Return the (x, y) coordinate for the center point of the cell that contains the specified text.  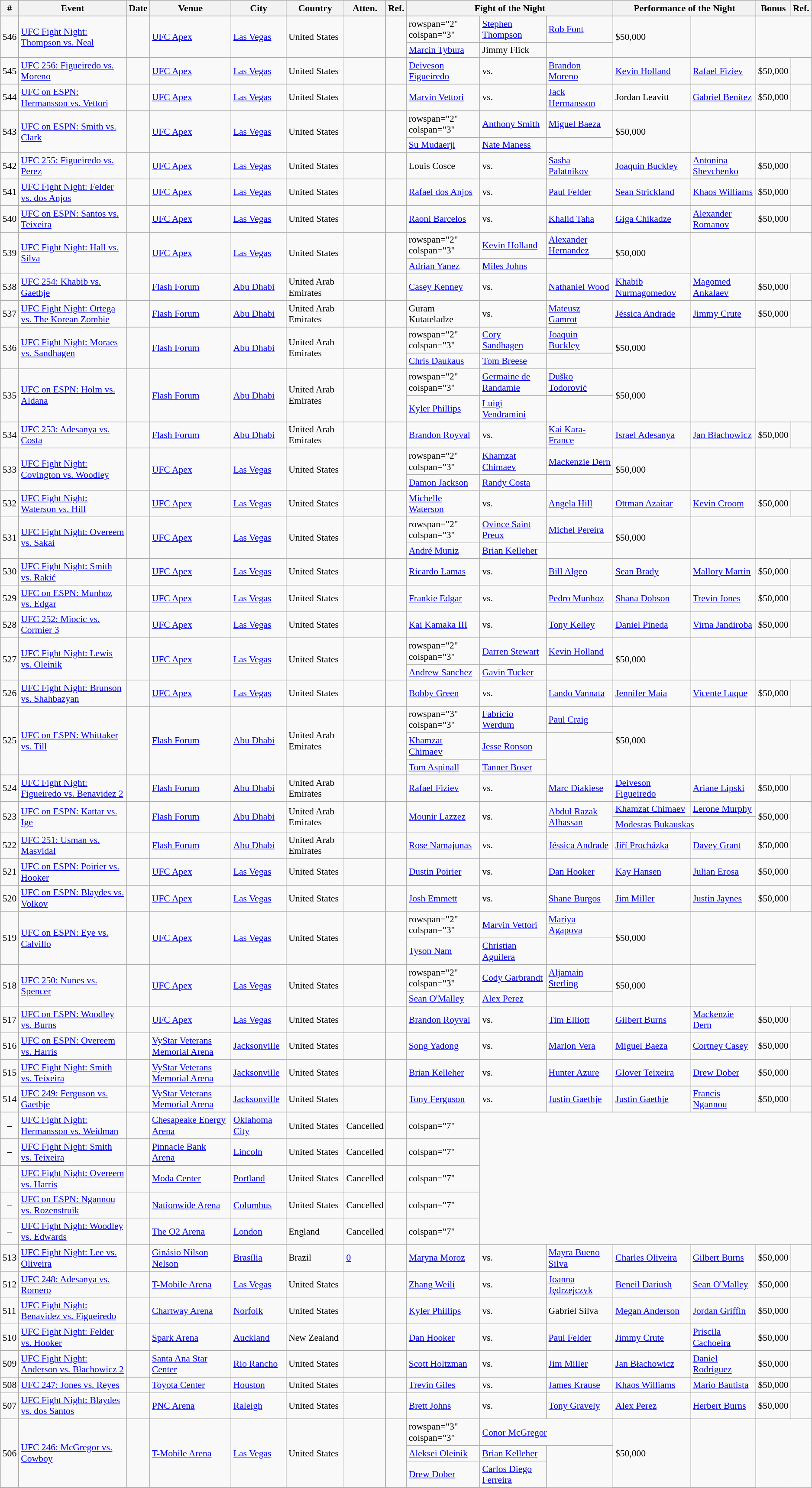
UFC on ESPN: Woodley vs. Burns (73, 1020)
UFC Fight Night: Thompson vs. Neal (73, 37)
Herbert Burns (723, 1406)
538 (10, 288)
Paul Craig (580, 720)
Charles Oliveira (652, 1258)
Cody Garbrandt (513, 978)
Modestas Bukauskas (684, 825)
535 (10, 396)
Jack Hermansson (580, 98)
Jordan Griffin (723, 1311)
UFC Fight Night: Smith vs. Rakić (73, 572)
523 (10, 817)
Chris Daukaus (443, 361)
515 (10, 1073)
542 (10, 166)
Beneil Dariush (652, 1285)
Michel Pereira (580, 530)
Song Yadong (443, 1047)
UFC on ESPN: Poirier vs. Hooker (73, 872)
Brasília (259, 1258)
UFC 254: Khabib vs. Gaethje (73, 288)
Zhang Weili (443, 1285)
Lerone Murphy (723, 809)
Brazil (315, 1258)
Glover Teixeira (652, 1073)
Mounir Lazzez (443, 817)
Israel Adesanya (652, 435)
UFC Fight Night: Felder vs. dos Anjos (73, 192)
Fabrício Werdum (513, 720)
Santa Ana Star Center (191, 1364)
536 (10, 348)
Oklahoma City (259, 1125)
City (259, 8)
534 (10, 435)
507 (10, 1406)
533 (10, 470)
UFC Fight Night: Overeem vs. Sakai (73, 538)
UFC 249: Ferguson vs. Gaethje (73, 1099)
UFC Fight Night: Moraes vs. Sandhagen (73, 348)
546 (10, 37)
Gabriel Silva (580, 1311)
Fight of the Night (510, 8)
Jimmy Flick (513, 50)
Mallory Martin (723, 572)
Lando Vannata (580, 693)
Shane Burgos (580, 898)
Stephen Thompson (513, 29)
Brandon Moreno (580, 71)
UFC on ESPN: Santos vs. Teixeira (73, 219)
UFC 248: Adesanya vs. Romero (73, 1285)
Christian Aguilera (513, 951)
Megan Anderson (652, 1311)
André Muniz (443, 551)
512 (10, 1285)
Jesse Ronson (513, 746)
Kai Kamaka III (443, 625)
UFC Fight Night: Ortega vs. The Korean Zombie (73, 314)
Gavin Tucker (513, 672)
Auckland (259, 1338)
Alexander Hernandez (580, 245)
Kai Kara-France (580, 435)
UFC Fight Night: Woodley vs. Edwards (73, 1232)
Guram Kutateladze (443, 314)
Trevin Jones (723, 599)
UFC Fight Night: Lee vs. Oliveira (73, 1258)
Frankie Edgar (443, 599)
Bobby Green (443, 693)
Khalid Taha (580, 219)
Darren Stewart (513, 652)
526 (10, 693)
Louis Cosce (443, 166)
Atten. (365, 8)
UFC on ESPN: Eye vs. Calvillo (73, 938)
Tony Kelley (580, 625)
UFC Fight Night: Figueiredo vs. Benavidez 2 (73, 788)
Ginásio Nilson Nelson (191, 1258)
Marc Diakiese (580, 788)
543 (10, 132)
Tyson Nam (443, 951)
517 (10, 1020)
James Krause (580, 1385)
Angela Hill (580, 503)
UFC 256: Figueiredo vs. Moreno (73, 71)
Gabriel Benítez (723, 98)
Anthony Smith (513, 124)
Rose Namajunas (443, 846)
518 (10, 986)
Daniel Pineda (652, 625)
Aleksei Oleinik (443, 1453)
Houston (259, 1385)
525 (10, 741)
Jiří Procházka (652, 846)
Tom Aspinall (443, 767)
Rio Rancho (259, 1364)
Rafael dos Anjos (443, 192)
Shana Dobson (652, 599)
Khabib Nurmagomedov (652, 288)
545 (10, 71)
511 (10, 1311)
UFC 255: Figueiredo vs. Perez (73, 166)
Dustin Poirier (443, 872)
540 (10, 219)
Rob Font (580, 29)
516 (10, 1047)
Pedro Munhoz (580, 599)
UFC on ESPN: Munhoz vs. Edgar (73, 599)
UFC Fight Night: Brunson vs. Shahbazyan (73, 693)
537 (10, 314)
UFC Fight Night: Anderson vs. Błachowicz 2 (73, 1364)
UFC Fight Night: Felder vs. Hooker (73, 1338)
Germaine de Randamie (513, 382)
# (10, 8)
Su Mudaerji (443, 145)
509 (10, 1364)
Performance of the Night (684, 8)
UFC 246: McGregor vs. Cowboy (73, 1453)
Cortney Casey (723, 1047)
544 (10, 98)
Kay Hansen (652, 872)
Mateusz Gamrot (580, 314)
Cory Sandhagen (513, 340)
513 (10, 1258)
UFC 252: Miocic vs. Cormier 3 (73, 625)
Columbus (259, 1205)
UFC on ESPN: Hermansson vs. Vettori (73, 98)
Carlos Diego Ferreira (513, 1475)
Aljamain Sterling (580, 978)
Scott Holtzman (443, 1364)
UFC Fight Night: Waterson vs. Hill (73, 503)
Norfolk (259, 1311)
Bill Algeo (580, 572)
Pinnacle Bank Arena (191, 1152)
Casey Kenney (443, 288)
UFC 250: Nunes vs. Spencer (73, 986)
Jordan Leavitt (652, 98)
528 (10, 625)
Michelle Waterson (443, 503)
UFC Fight Night: Covington vs. Woodley (73, 470)
UFC 247: Jones vs. Reyes (73, 1385)
Lincoln (259, 1152)
UFC on ESPN: Kattar vs. Ige (73, 817)
524 (10, 788)
UFC on ESPN: Whittaker vs. Till (73, 741)
Trevin Giles (443, 1385)
Maryna Moroz (443, 1258)
508 (10, 1385)
Justin Jaynes (723, 898)
Antonina Shevchenko (723, 166)
Mario Bautista (723, 1385)
Nate Maness (513, 145)
UFC on ESPN: Smith vs. Clark (73, 132)
Portland (259, 1178)
521 (10, 872)
Moda Center (191, 1178)
529 (10, 599)
Ovince Saint Preux (513, 530)
Sean Brady (652, 572)
UFC Fight Night: Hall vs. Silva (73, 253)
Daniel Rodriguez (723, 1364)
Conor McGregor (547, 1432)
Sean Strickland (652, 192)
506 (10, 1453)
UFC 251: Usman vs. Masvidal (73, 846)
New Zealand (315, 1338)
532 (10, 503)
London (259, 1232)
UFC on ESPN: Ngannou vs. Rozenstruik (73, 1205)
Mayra Bueno Silva (580, 1258)
Magomed Ankalaev (723, 288)
Raleigh (259, 1406)
Country (315, 8)
Hunter Azure (580, 1073)
UFC Fight Night: Benavidez vs. Figueiredo (73, 1311)
Virna Jandiroba (723, 625)
Francis Ngannou (723, 1099)
Vicente Luque (723, 693)
Mariya Agapova (580, 925)
PNC Arena (191, 1406)
Luigi Vendramini (513, 409)
UFC 253: Adesanya vs. Costa (73, 435)
England (315, 1232)
Sasha Palatnikov (580, 166)
Giga Chikadze (652, 219)
Priscila Cachoeira (723, 1338)
Ariane Lipski (723, 788)
The O2 Arena (191, 1232)
Abdul Razak Alhassan (580, 817)
Randy Costa (513, 483)
514 (10, 1099)
Toyota Center (191, 1385)
Adrian Yanez (443, 266)
Tanner Boser (513, 767)
UFC on ESPN: Blaydes vs. Volkov (73, 898)
UFC Fight Night: Blaydes vs. dos Santos (73, 1406)
Kevin Croom (723, 503)
539 (10, 253)
Tony Gravely (580, 1406)
Tom Breese (513, 361)
Jennifer Maia (652, 693)
Venue (191, 8)
Chartway Arena (191, 1311)
Joanna Jędrzejczyk (580, 1285)
Nationwide Arena (191, 1205)
Nathaniel Wood (580, 288)
Davey Grant (723, 846)
Julian Erosa (723, 872)
Event (73, 8)
Brett Johns (443, 1406)
530 (10, 572)
Alexander Romanov (723, 219)
531 (10, 538)
UFC Fight Night: Lewis vs. Oleinik (73, 659)
Damon Jackson (443, 483)
Spark Arena (191, 1338)
Ottman Azaitar (652, 503)
510 (10, 1338)
520 (10, 898)
Ricardo Lamas (443, 572)
UFC Fight Night: Hermansson vs. Weidman (73, 1125)
Andrew Sanchez (443, 672)
Duško Todorović (580, 382)
Marlon Vera (580, 1047)
Chesapeake Energy Arena (191, 1125)
0 (365, 1258)
Raoni Barcelos (443, 219)
522 (10, 846)
UFC Fight Night: Overeem vs. Harris (73, 1178)
Tim Elliott (580, 1020)
Miles Johns (513, 266)
Marcin Tybura (443, 50)
UFC on ESPN: Holm vs. Aldana (73, 396)
541 (10, 192)
Bonus (773, 8)
519 (10, 938)
Date (138, 8)
527 (10, 659)
Tony Ferguson (443, 1099)
Josh Emmett (443, 898)
UFC on ESPN: Overeem vs. Harris (73, 1047)
